Detect which cell encompasses the target text, then output its [X, Y] center coordinate. 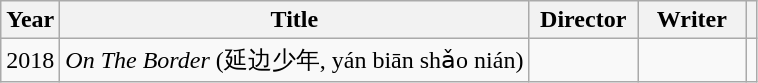
2018 [30, 60]
Writer [692, 20]
Year [30, 20]
On The Border (延边少年, yán biān shǎo nián) [294, 60]
Title [294, 20]
Director [584, 20]
